Pinpoint the cell where the given text exists, returning its [x, y] midpoint coordinate. 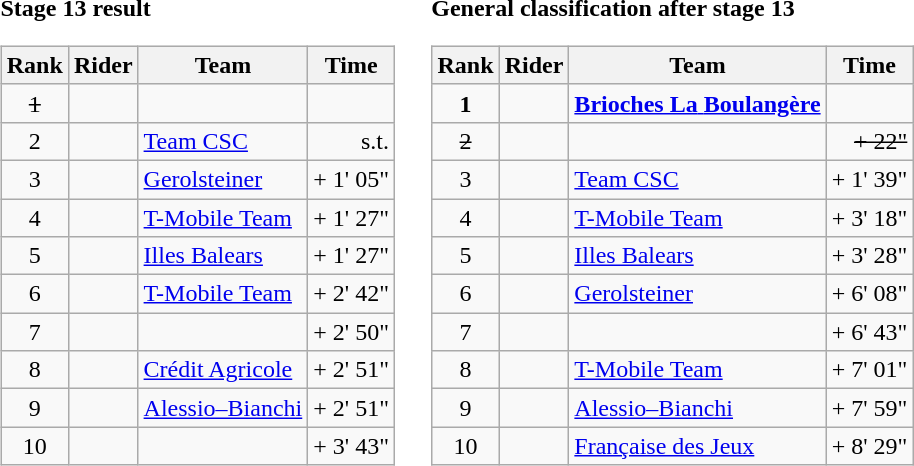
+ 8' 29" [870, 446]
+ 3' 18" [870, 217]
+ 7' 59" [870, 408]
+ 6' 43" [870, 332]
+ 2' 50" [352, 332]
+ 3' 28" [870, 256]
+ 22" [870, 141]
+ 3' 43" [352, 446]
s.t. [352, 141]
+ 6' 08" [870, 294]
Brioches La Boulangère [698, 103]
+ 2' 42" [352, 294]
+ 1' 39" [870, 179]
Française des Jeux [698, 446]
Crédit Agricole [223, 370]
+ 1' 05" [352, 179]
+ 7' 01" [870, 370]
